Find where the given text appears and provide that cell's center as (X, Y) coordinate. 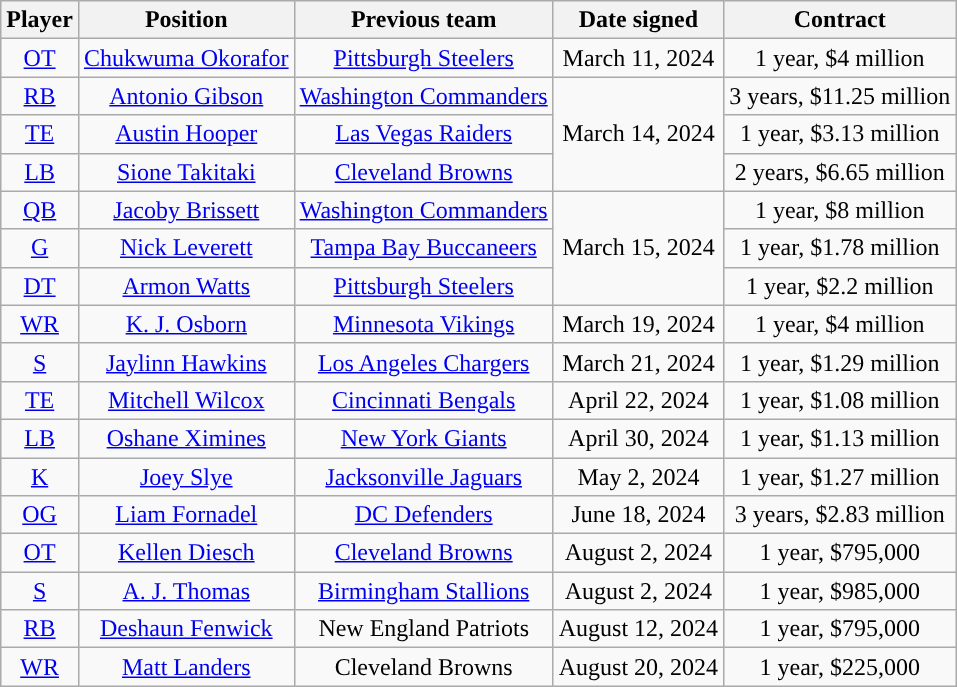
Position (186, 20)
G (40, 248)
Austin Hooper (186, 134)
Deshaun Fenwick (186, 629)
March 11, 2024 (638, 58)
Nick Leverett (186, 248)
Joey Slye (186, 477)
Minnesota Vikings (424, 324)
K. J. Osborn (186, 324)
1 year, $3.13 million (840, 134)
Oshane Ximines (186, 438)
QB (40, 210)
DC Defenders (424, 515)
April 22, 2024 (638, 400)
Player (40, 20)
Jaylinn Hawkins (186, 362)
March 21, 2024 (638, 362)
1 year, $8 million (840, 210)
1 year, $1.78 million (840, 248)
March 15, 2024 (638, 248)
1 year, $1.13 million (840, 438)
1 year, $1.08 million (840, 400)
Antonio Gibson (186, 96)
Liam Fornadel (186, 515)
OG (40, 515)
Las Vegas Raiders (424, 134)
March 19, 2024 (638, 324)
1 year, $2.2 million (840, 286)
Cincinnati Bengals (424, 400)
August 20, 2024 (638, 667)
1 year, $225,000 (840, 667)
Birmingham Stallions (424, 591)
3 years, $11.25 million (840, 96)
1 year, $1.29 million (840, 362)
April 30, 2024 (638, 438)
Jacksonville Jaguars (424, 477)
Jacoby Brissett (186, 210)
3 years, $2.83 million (840, 515)
2 years, $6.65 million (840, 172)
Date signed (638, 20)
1 year, $1.27 million (840, 477)
Mitchell Wilcox (186, 400)
Sione Takitaki (186, 172)
DT (40, 286)
Armon Watts (186, 286)
Kellen Diesch (186, 553)
New York Giants (424, 438)
Los Angeles Chargers (424, 362)
March 14, 2024 (638, 134)
Chukwuma Okorafor (186, 58)
K (40, 477)
Contract (840, 20)
Previous team (424, 20)
June 18, 2024 (638, 515)
1 year, $985,000 (840, 591)
Matt Landers (186, 667)
New England Patriots (424, 629)
August 12, 2024 (638, 629)
Tampa Bay Buccaneers (424, 248)
A. J. Thomas (186, 591)
May 2, 2024 (638, 477)
